Locate the cell with the specified text and output its (X, Y) center coordinate. 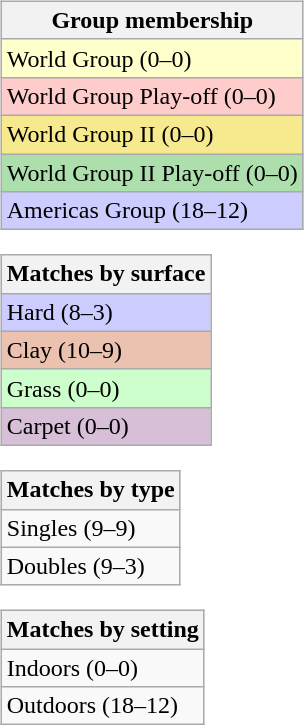
Americas Group (18–12) (152, 211)
Grass (0–0) (106, 388)
Matches by setting (102, 630)
Outdoors (18–12) (102, 706)
Carpet (0–0) (106, 426)
World Group Play-off (0–0) (152, 96)
Clay (10–9) (106, 350)
Hard (8–3) (106, 312)
Singles (9–9) (90, 528)
World Group (0–0) (152, 58)
Indoors (0–0) (102, 668)
World Group II (0–0) (152, 134)
World Group II Play-off (0–0) (152, 173)
Doubles (9–3) (90, 566)
Matches by surface (106, 274)
Group membership (152, 20)
Matches by type (90, 490)
